For the text-containing cell, return its midpoint in (X, Y) coordinate format. 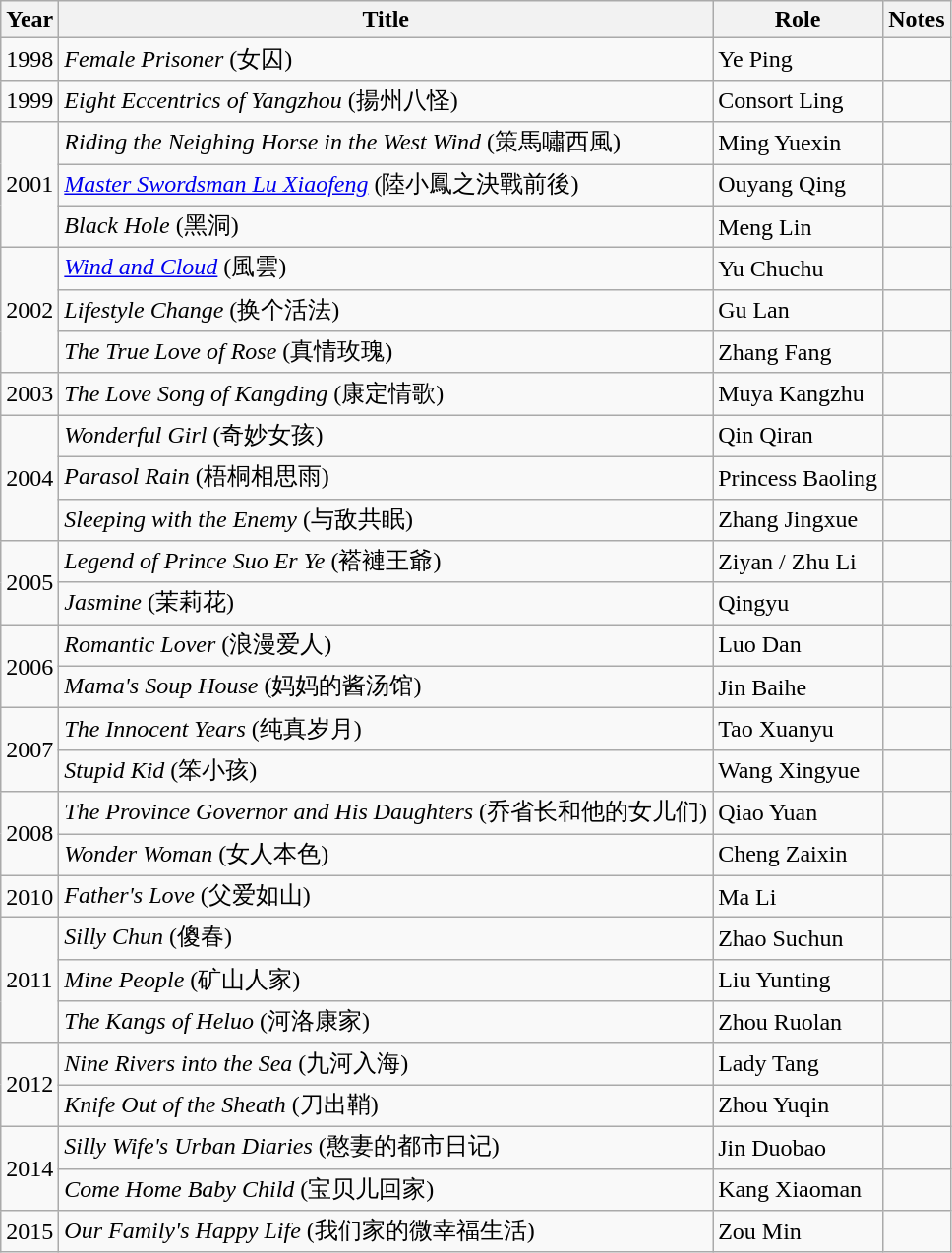
Riding the Neighing Horse in the West Wind (策馬嘯西風) (386, 144)
Silly Wife's Urban Diaries (憨妻的都市日记) (386, 1147)
Cheng Zaixin (799, 856)
Romantic Lover (浪漫爱人) (386, 645)
1999 (30, 100)
Jin Baihe (799, 686)
Consort Ling (799, 100)
Jin Duobao (799, 1147)
Come Home Baby Child (宝贝儿回家) (386, 1190)
Zhou Yuqin (799, 1105)
2001 (30, 185)
2012 (30, 1084)
2003 (30, 393)
Zhang Fang (799, 352)
Qin Qiran (799, 437)
2014 (30, 1168)
Female Prisoner (女囚) (386, 59)
Stupid Kid (笨小孩) (386, 771)
The Love Song of Kangding (康定情歌) (386, 393)
Wonderful Girl (奇妙女孩) (386, 437)
Ziyan / Zhu Li (799, 563)
2015 (30, 1231)
Kang Xiaoman (799, 1190)
The Province Governor and His Daughters (乔省长和他的女儿们) (386, 812)
Our Family's Happy Life (我们家的微幸福生活) (386, 1231)
Muya Kangzhu (799, 393)
Lifestyle Change (换个活法) (386, 311)
Princess Baoling (799, 478)
Zhang Jingxue (799, 519)
Meng Lin (799, 226)
Knife Out of the Sheath (刀出鞘) (386, 1105)
Ming Yuexin (799, 144)
Role (799, 20)
Zhou Ruolan (799, 1023)
Eight Eccentrics of Yangzhou (揚州八怪) (386, 100)
2005 (30, 582)
The True Love of Rose (真情玫瑰) (386, 352)
2007 (30, 749)
Wind and Cloud (風雲) (386, 269)
Jasmine (茉莉花) (386, 604)
Lady Tang (799, 1064)
Mine People (矿山人家) (386, 980)
Master Swordsman Lu Xiaofeng (陸小鳳之決戰前後) (386, 185)
Qiao Yuan (799, 812)
Silly Chun (傻春) (386, 938)
Zou Min (799, 1231)
Parasol Rain (梧桐相思雨) (386, 478)
The Kangs of Heluo (河洛康家) (386, 1023)
The Innocent Years (纯真岁月) (386, 730)
Luo Dan (799, 645)
Yu Chuchu (799, 269)
2011 (30, 981)
Ouyang Qing (799, 185)
Ma Li (799, 897)
Gu Lan (799, 311)
2006 (30, 667)
2002 (30, 311)
Zhao Suchun (799, 938)
Year (30, 20)
Sleeping with the Enemy (与敌共眠) (386, 519)
Wonder Woman (女人本色) (386, 856)
Nine Rivers into the Sea (九河入海) (386, 1064)
Wang Xingyue (799, 771)
Notes (917, 20)
Ye Ping (799, 59)
Father's Love (父爱如山) (386, 897)
Legend of Prince Suo Er Ye (褡褳王爺) (386, 563)
Tao Xuanyu (799, 730)
2004 (30, 478)
2008 (30, 834)
Qingyu (799, 604)
Black Hole (黑洞) (386, 226)
Mama's Soup House (妈妈的酱汤馆) (386, 686)
Title (386, 20)
2010 (30, 897)
Liu Yunting (799, 980)
1998 (30, 59)
